From the cell containing the given text, extract its center point as [X, Y] coordinate. 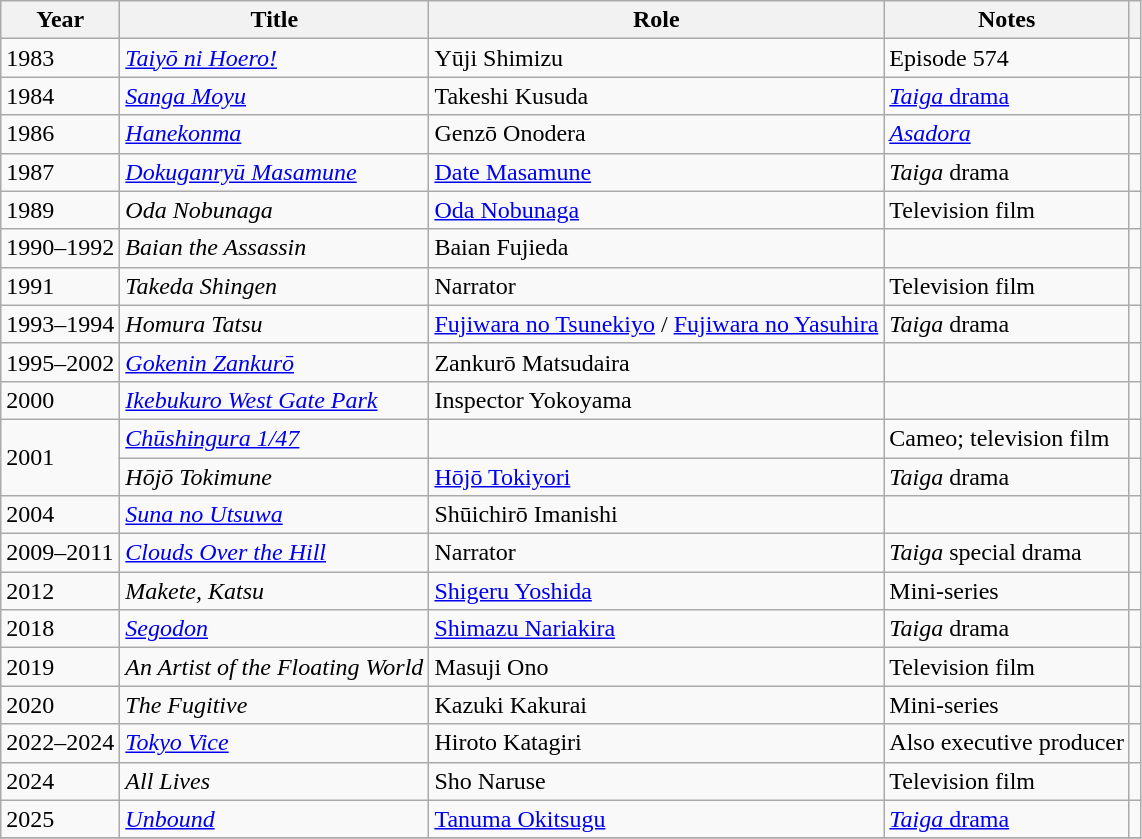
Year [60, 20]
Shimazu Nariakira [656, 629]
Dokuganryū Masamune [274, 172]
Title [274, 20]
2004 [60, 515]
2001 [60, 457]
Suna no Utsuwa [274, 515]
1984 [60, 96]
2019 [60, 667]
Sanga Moyu [274, 96]
Chūshingura 1/47 [274, 438]
2012 [60, 591]
Masuji Ono [656, 667]
2020 [60, 705]
Inspector Yokoyama [656, 400]
Ikebukuro West Gate Park [274, 400]
1990–1992 [60, 248]
1986 [60, 134]
Also executive producer [1007, 743]
Hiroto Katagiri [656, 743]
Unbound [274, 819]
An Artist of the Floating World [274, 667]
Asadora [1007, 134]
All Lives [274, 781]
2009–2011 [60, 553]
2022–2024 [60, 743]
Tokyo Vice [274, 743]
Taiyō ni Hoero! [274, 58]
The Fugitive [274, 705]
Zankurō Matsudaira [656, 362]
Takeda Shingen [274, 286]
Takeshi Kusuda [656, 96]
2025 [60, 819]
Hōjō Tokiyori [656, 477]
1993–1994 [60, 324]
1995–2002 [60, 362]
2018 [60, 629]
Episode 574 [1007, 58]
Taiga special drama [1007, 553]
Hanekonma [274, 134]
1989 [60, 210]
Genzō Onodera [656, 134]
1987 [60, 172]
2000 [60, 400]
Baian Fujieda [656, 248]
Fujiwara no Tsunekiyo / Fujiwara no Yasuhira [656, 324]
Shūichirō Imanishi [656, 515]
Cameo; television film [1007, 438]
Shigeru Yoshida [656, 591]
Tanuma Okitsugu [656, 819]
Segodon [274, 629]
Kazuki Kakurai [656, 705]
Date Masamune [656, 172]
2024 [60, 781]
Makete, Katsu [274, 591]
Homura Tatsu [274, 324]
Hōjō Tokimune [274, 477]
1983 [60, 58]
Notes [1007, 20]
Sho Naruse [656, 781]
Clouds Over the Hill [274, 553]
Role [656, 20]
1991 [60, 286]
Gokenin Zankurō [274, 362]
Yūji Shimizu [656, 58]
Baian the Assassin [274, 248]
